Capture the cell that displays the provided text and extract its [x, y] central coordinate. 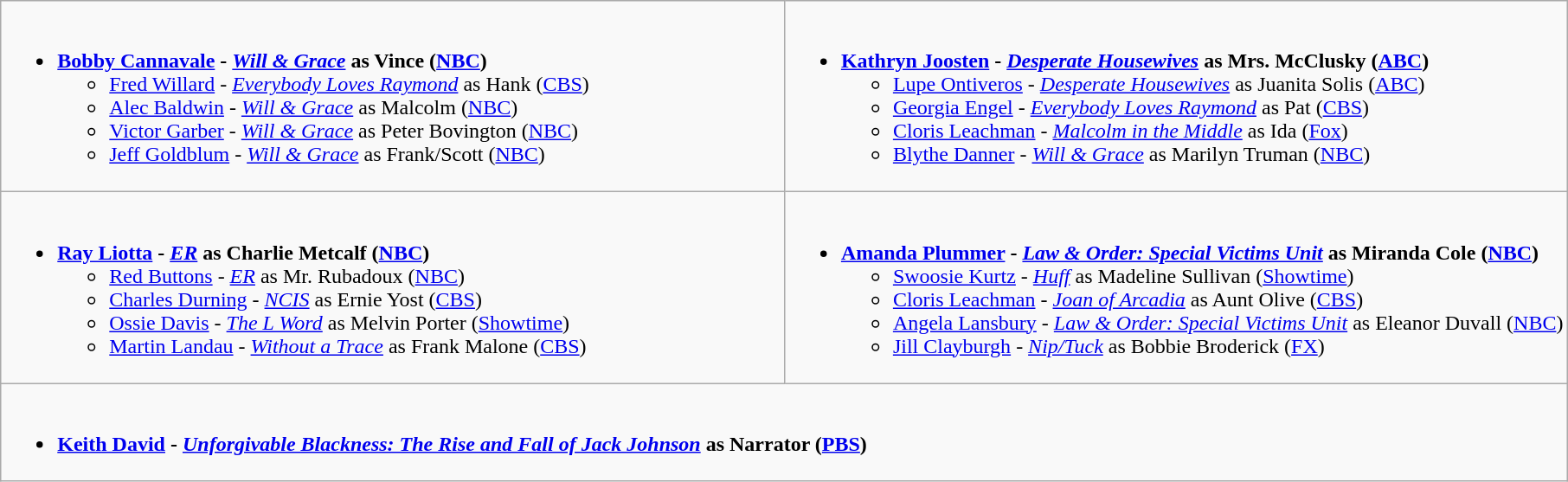
Keith David - Unforgivable Blackness: The Rise and Fall of Jack Johnson as Narrator (PBS) [784, 433]
